Determine the [X, Y] coordinate at the center of the cell enclosing the given text.  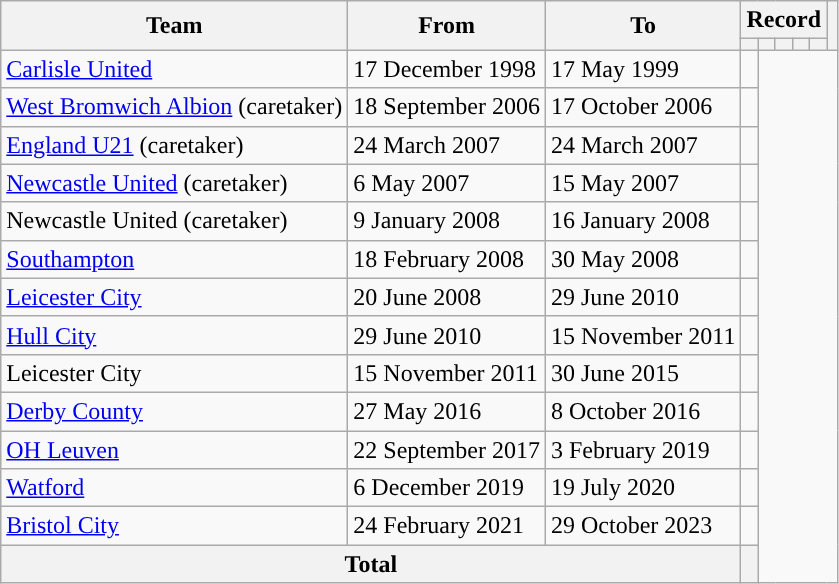
6 December 2019 [447, 488]
9 January 2008 [447, 221]
OH Leuven [174, 449]
Carlisle United [174, 69]
Watford [174, 488]
24 February 2021 [447, 526]
18 February 2008 [447, 259]
6 May 2007 [447, 183]
19 July 2020 [642, 488]
30 May 2008 [642, 259]
Hull City [174, 335]
16 January 2008 [642, 221]
18 September 2006 [447, 107]
England U21 (caretaker) [174, 145]
Derby County [174, 411]
3 February 2019 [642, 449]
Record [784, 20]
Team [174, 26]
Total [371, 564]
To [642, 26]
30 June 2015 [642, 373]
22 September 2017 [447, 449]
Bristol City [174, 526]
From [447, 26]
17 December 1998 [447, 69]
15 May 2007 [642, 183]
17 October 2006 [642, 107]
17 May 1999 [642, 69]
20 June 2008 [447, 297]
8 October 2016 [642, 411]
West Bromwich Albion (caretaker) [174, 107]
29 October 2023 [642, 526]
Southampton [174, 259]
27 May 2016 [447, 411]
